Provide the (X, Y) coordinate of the cell's center where the given text is located.  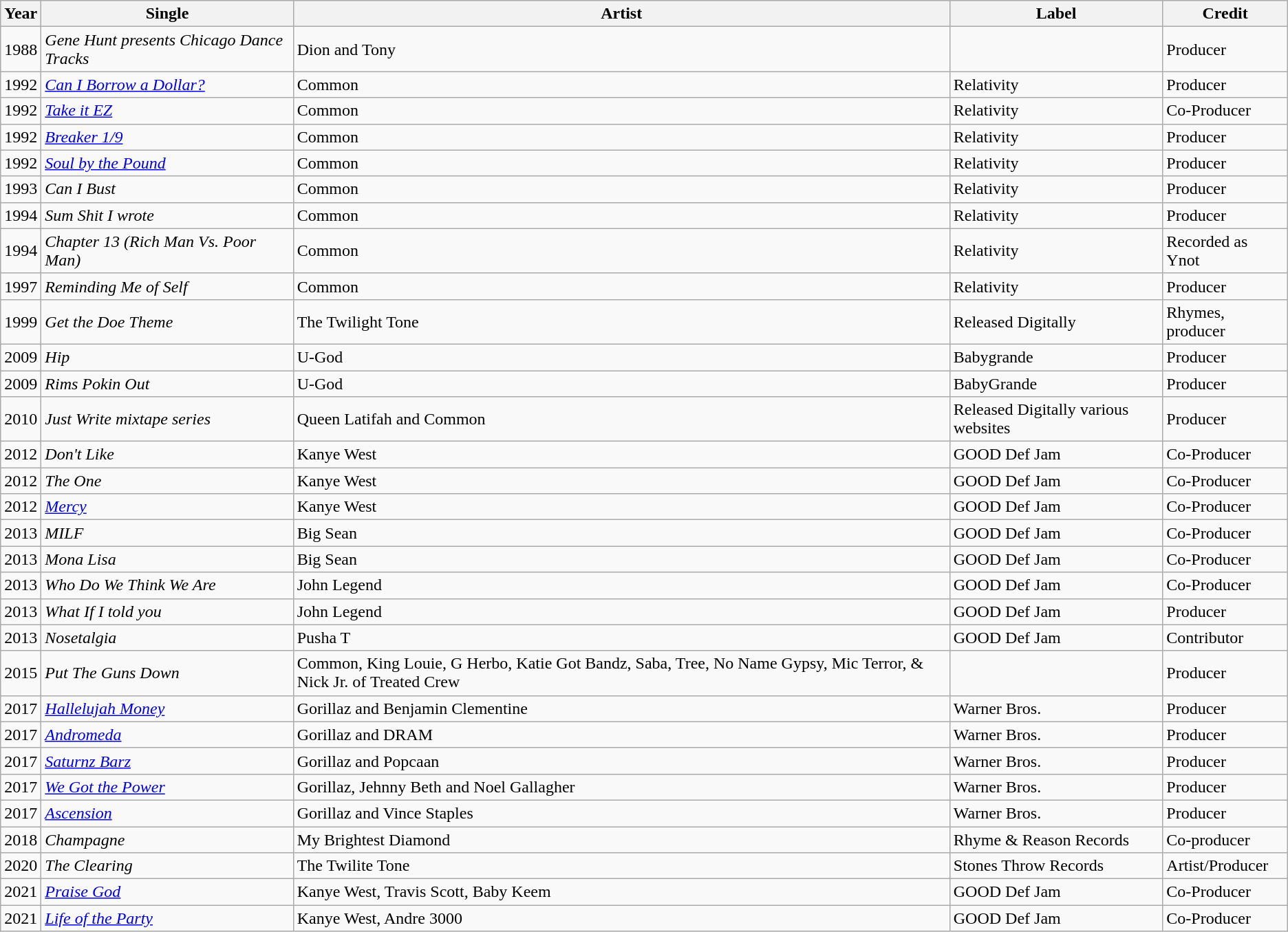
Who Do We Think We Are (167, 585)
Sum Shit I wrote (167, 215)
1997 (21, 286)
MILF (167, 533)
Released Digitally various websites (1056, 420)
Put The Guns Down (167, 673)
Gorillaz and DRAM (621, 735)
Co-producer (1225, 840)
Released Digitally (1056, 322)
1993 (21, 189)
Dion and Tony (621, 50)
Mercy (167, 507)
Gene Hunt presents Chicago Dance Tracks (167, 50)
The One (167, 481)
Artist (621, 14)
Ascension (167, 813)
1999 (21, 322)
The Twilight Tone (621, 322)
Stones Throw Records (1056, 866)
Praise God (167, 892)
Common, King Louie, G Herbo, Katie Got Bandz, Saba, Tree, No Name Gypsy, Mic Terror, & Nick Jr. of Treated Crew (621, 673)
The Clearing (167, 866)
2010 (21, 420)
Get the Doe Theme (167, 322)
Chapter 13 (Rich Man Vs. Poor Man) (167, 250)
The Twilite Tone (621, 866)
Life of the Party (167, 918)
Queen Latifah and Common (621, 420)
1988 (21, 50)
Breaker 1/9 (167, 137)
Hallelujah Money (167, 708)
Gorillaz, Jehnny Beth and Noel Gallagher (621, 787)
Kanye West, Andre 3000 (621, 918)
Credit (1225, 14)
Gorillaz and Vince Staples (621, 813)
Champagne (167, 840)
2015 (21, 673)
Gorillaz and Popcaan (621, 761)
What If I told you (167, 611)
2020 (21, 866)
Mona Lisa (167, 559)
Saturnz Barz (167, 761)
Can I Borrow a Dollar? (167, 85)
2018 (21, 840)
Andromeda (167, 735)
Gorillaz and Benjamin Clementine (621, 708)
Rhyme & Reason Records (1056, 840)
Just Write mixtape series (167, 420)
Year (21, 14)
Hip (167, 357)
Don't Like (167, 455)
Label (1056, 14)
Pusha T (621, 638)
Rims Pokin Out (167, 383)
Kanye West, Travis Scott, Baby Keem (621, 892)
Reminding Me of Self (167, 286)
Babygrande (1056, 357)
Nosetalgia (167, 638)
Artist/Producer (1225, 866)
BabyGrande (1056, 383)
Single (167, 14)
Can I Bust (167, 189)
My Brightest Diamond (621, 840)
Soul by the Pound (167, 163)
Take it EZ (167, 111)
Contributor (1225, 638)
Recorded as Ynot (1225, 250)
Rhymes, producer (1225, 322)
We Got the Power (167, 787)
